Return the [x, y] coordinate for the center point of the cell that contains the specified text.  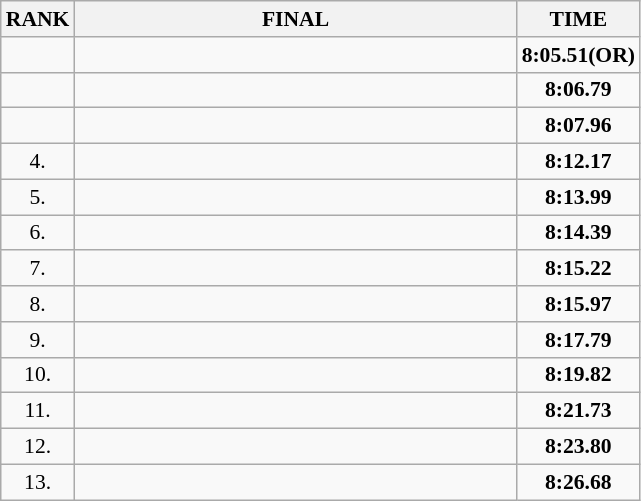
5. [38, 197]
8:06.79 [578, 90]
12. [38, 447]
11. [38, 411]
8:07.96 [578, 126]
8:15.22 [578, 269]
8:15.97 [578, 304]
6. [38, 233]
8. [38, 304]
13. [38, 482]
7. [38, 269]
10. [38, 375]
8:13.99 [578, 197]
8:26.68 [578, 482]
8:17.79 [578, 340]
8:21.73 [578, 411]
TIME [578, 19]
9. [38, 340]
8:14.39 [578, 233]
RANK [38, 19]
8:05.51(OR) [578, 55]
8:12.17 [578, 162]
8:19.82 [578, 375]
FINAL [295, 19]
8:23.80 [578, 447]
4. [38, 162]
